Find where the given text appears and provide that cell's center as (x, y) coordinate. 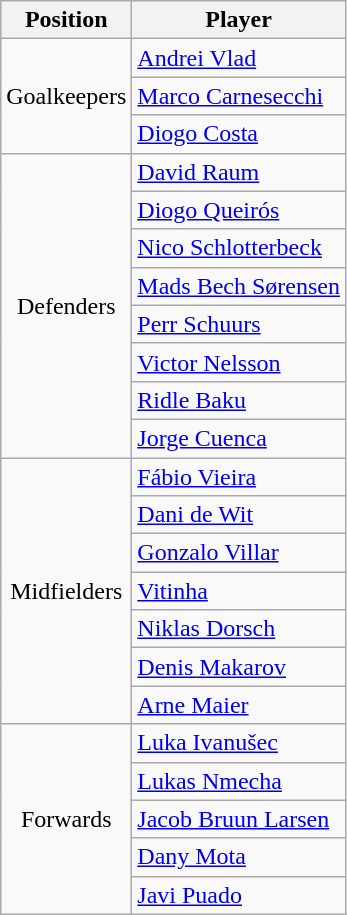
Diogo Queirós (239, 210)
Dany Mota (239, 857)
David Raum (239, 172)
Nico Schlotterbeck (239, 248)
Arne Maier (239, 705)
Ridle Baku (239, 400)
Javi Puado (239, 895)
Lukas Nmecha (239, 781)
Denis Makarov (239, 667)
Marco Carnesecchi (239, 96)
Victor Nelsson (239, 362)
Fábio Vieira (239, 477)
Dani de Wit (239, 515)
Jorge Cuenca (239, 438)
Mads Bech Sørensen (239, 286)
Perr Schuurs (239, 324)
Luka Ivanušec (239, 743)
Goalkeepers (66, 96)
Position (66, 20)
Player (239, 20)
Defenders (66, 305)
Gonzalo Villar (239, 553)
Niklas Dorsch (239, 629)
Vitinha (239, 591)
Diogo Costa (239, 134)
Forwards (66, 819)
Jacob Bruun Larsen (239, 819)
Andrei Vlad (239, 58)
Midfielders (66, 591)
